Determine the [x, y] coordinate at the center of the cell enclosing the given text.  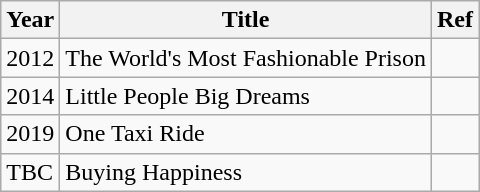
Little People Big Dreams [246, 96]
Buying Happiness [246, 172]
One Taxi Ride [246, 134]
2019 [30, 134]
2012 [30, 58]
Ref [454, 20]
2014 [30, 96]
TBC [30, 172]
The World's Most Fashionable Prison [246, 58]
Title [246, 20]
Year [30, 20]
